Search for the cell housing the specified text and yield its (x, y) center coordinate. 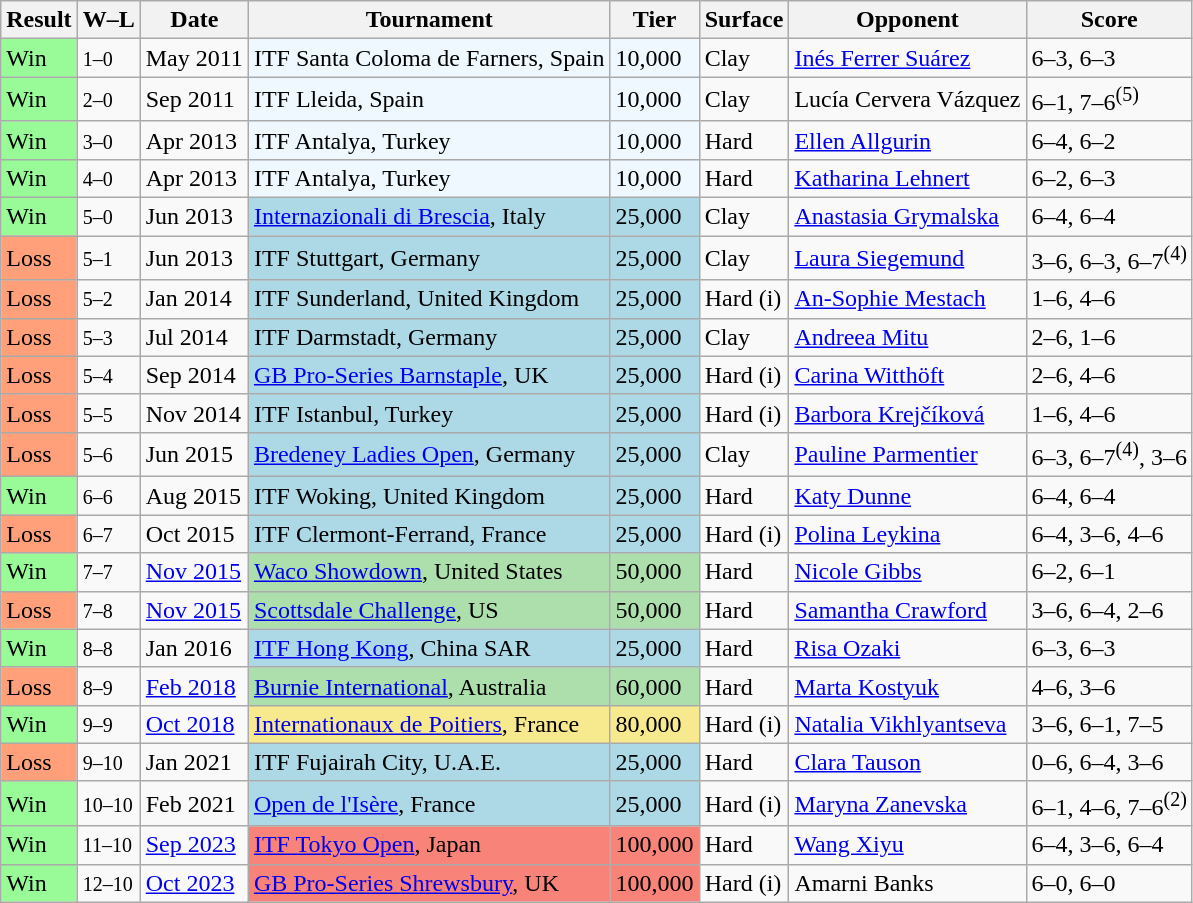
Nov 2014 (194, 413)
Sep 2023 (194, 845)
5–0 (108, 217)
Open de l'Isère, France (429, 804)
Katharina Lehnert (908, 178)
ITF Istanbul, Turkey (429, 413)
12–10 (108, 883)
5–3 (108, 337)
0–6, 6–4, 3–6 (1109, 762)
5–5 (108, 413)
6–1, 7–6(5) (1109, 100)
Lucía Cervera Vázquez (908, 100)
Anastasia Grymalska (908, 217)
3–6, 6–4, 2–6 (1109, 610)
Risa Ozaki (908, 648)
An-Sophie Mestach (908, 299)
7–7 (108, 572)
6–2, 6–1 (1109, 572)
ITF Woking, United Kingdom (429, 496)
1–0 (108, 58)
Scottsdale Challenge, US (429, 610)
Inés Ferrer Suárez (908, 58)
Samantha Crawford (908, 610)
11–10 (108, 845)
Oct 2015 (194, 534)
Score (1109, 20)
6–0, 6–0 (1109, 883)
GB Pro-Series Shrewsbury, UK (429, 883)
Laura Siegemund (908, 258)
Oct 2023 (194, 883)
ITF Tokyo Open, Japan (429, 845)
Natalia Vikhlyantseva (908, 724)
6–4, 3–6, 4–6 (1109, 534)
8–8 (108, 648)
Jan 2016 (194, 648)
ITF Darmstadt, Germany (429, 337)
3–6, 6–3, 6–7(4) (1109, 258)
Maryna Zanevska (908, 804)
Aug 2015 (194, 496)
5–4 (108, 375)
4–0 (108, 178)
6–3, 6–7(4), 3–6 (1109, 454)
Sep 2011 (194, 100)
60,000 (654, 686)
Opponent (908, 20)
Clara Tauson (908, 762)
10–10 (108, 804)
2–6, 1–6 (1109, 337)
Feb 2021 (194, 804)
ITF Sunderland, United Kingdom (429, 299)
Sep 2014 (194, 375)
Jun 2015 (194, 454)
Nicole Gibbs (908, 572)
6–1, 4–6, 7–6(2) (1109, 804)
Bredeney Ladies Open, Germany (429, 454)
Ellen Allgurin (908, 140)
Amarni Banks (908, 883)
Wang Xiyu (908, 845)
2–0 (108, 100)
7–8 (108, 610)
Internazionali di Brescia, Italy (429, 217)
ITF Santa Coloma de Farners, Spain (429, 58)
Surface (744, 20)
Burnie International, Australia (429, 686)
5–1 (108, 258)
Oct 2018 (194, 724)
8–9 (108, 686)
Internationaux de Poitiers, France (429, 724)
Andreea Mitu (908, 337)
Polina Leykina (908, 534)
GB Pro-Series Barnstaple, UK (429, 375)
3–0 (108, 140)
Waco Showdown, United States (429, 572)
5–6 (108, 454)
6–6 (108, 496)
Jul 2014 (194, 337)
3–6, 6–1, 7–5 (1109, 724)
Tier (654, 20)
ITF Clermont-Ferrand, France (429, 534)
9–10 (108, 762)
Jan 2014 (194, 299)
Tournament (429, 20)
5–2 (108, 299)
9–9 (108, 724)
W–L (108, 20)
ITF Lleida, Spain (429, 100)
Jan 2021 (194, 762)
Barbora Krejčíková (908, 413)
6–7 (108, 534)
Katy Dunne (908, 496)
6–4, 3–6, 6–4 (1109, 845)
ITF Hong Kong, China SAR (429, 648)
2–6, 4–6 (1109, 375)
6–4, 6–2 (1109, 140)
6–2, 6–3 (1109, 178)
ITF Fujairah City, U.A.E. (429, 762)
Feb 2018 (194, 686)
80,000 (654, 724)
Pauline Parmentier (908, 454)
Carina Witthöft (908, 375)
Result (39, 20)
Marta Kostyuk (908, 686)
Date (194, 20)
4–6, 3–6 (1109, 686)
ITF Stuttgart, Germany (429, 258)
May 2011 (194, 58)
